Find where the given text appears and provide that cell's center as (x, y) coordinate. 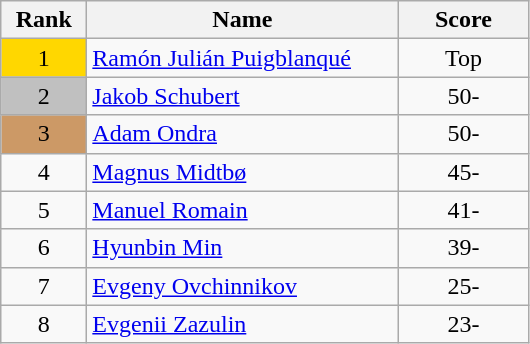
Top (464, 58)
Adam Ondra (242, 134)
39- (464, 248)
2 (44, 96)
Magnus Midtbø (242, 172)
Hyunbin Min (242, 248)
3 (44, 134)
1 (44, 58)
Rank (44, 20)
5 (44, 210)
6 (44, 248)
8 (44, 324)
Name (242, 20)
25- (464, 286)
45- (464, 172)
4 (44, 172)
Evgenii Zazulin (242, 324)
7 (44, 286)
Ramón Julián Puigblanqué (242, 58)
Score (464, 20)
Jakob Schubert (242, 96)
Evgeny Ovchinnikov (242, 286)
Manuel Romain (242, 210)
41- (464, 210)
23- (464, 324)
